Pinpoint the cell where the given text exists, returning its [x, y] midpoint coordinate. 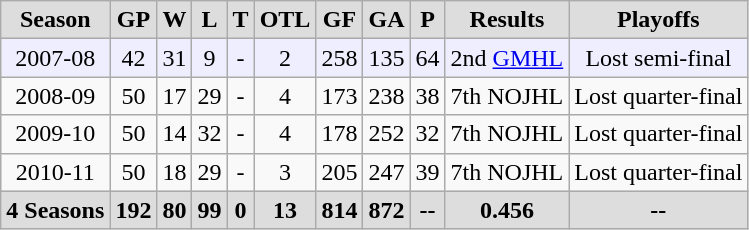
173 [340, 96]
252 [386, 134]
2 [285, 58]
178 [340, 134]
13 [285, 210]
18 [174, 172]
4 Seasons [56, 210]
2008-09 [56, 96]
31 [174, 58]
64 [428, 58]
238 [386, 96]
42 [134, 58]
GP [134, 20]
Results [507, 20]
2010-11 [56, 172]
99 [210, 210]
9 [210, 58]
192 [134, 210]
814 [340, 210]
2007-08 [56, 58]
135 [386, 58]
L [210, 20]
0.456 [507, 210]
P [428, 20]
80 [174, 210]
17 [174, 96]
872 [386, 210]
205 [340, 172]
14 [174, 134]
38 [428, 96]
W [174, 20]
Lost semi-final [658, 58]
Season [56, 20]
GA [386, 20]
258 [340, 58]
GF [340, 20]
2009-10 [56, 134]
0 [240, 210]
39 [428, 172]
Playoffs [658, 20]
OTL [285, 20]
247 [386, 172]
3 [285, 172]
T [240, 20]
2nd GMHL [507, 58]
